Search for the cell housing the specified text and yield its (X, Y) center coordinate. 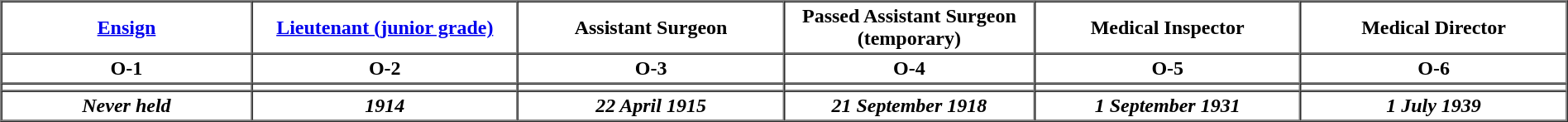
1 September 1931 (1168, 106)
O-5 (1168, 68)
1 July 1939 (1434, 106)
Medical Director (1434, 28)
Assistant Surgeon (651, 28)
Lieutenant (junior grade) (385, 28)
O-4 (910, 68)
Ensign (127, 28)
O-2 (385, 68)
O-3 (651, 68)
1914 (385, 106)
Never held (127, 106)
22 April 1915 (651, 106)
Medical Inspector (1168, 28)
21 September 1918 (910, 106)
O-6 (1434, 68)
O-1 (127, 68)
Passed Assistant Surgeon (temporary) (910, 28)
